Search for the cell housing the specified text and yield its (x, y) center coordinate. 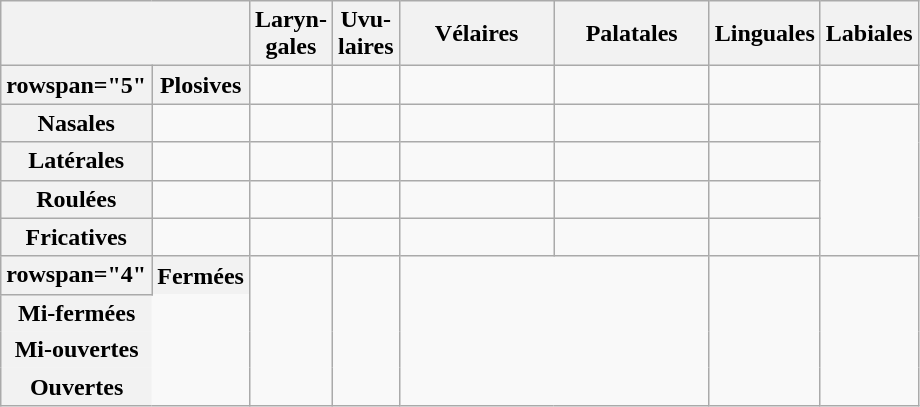
Linguales (764, 34)
Fermées (201, 275)
rowspan="4" (76, 275)
Mi-fermées (76, 312)
Roulées (76, 199)
Palatales (632, 34)
Plosives (201, 85)
rowspan="5" (76, 85)
Vélaires (476, 34)
Nasales (76, 123)
Mi-ouvertes (76, 350)
Labiales (869, 34)
Ouvertes (76, 386)
Uvu-laires (366, 34)
Fricatives (76, 237)
Latérales (76, 161)
Laryn-gales (290, 34)
